From the cell containing the given text, extract its center point as (x, y) coordinate. 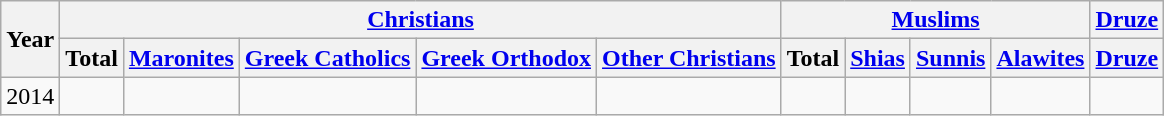
Maronites (181, 58)
Other Christians (690, 58)
Greek Orthodox (506, 58)
Sunnis (950, 58)
Muslims (936, 20)
Year (30, 39)
Shias (878, 58)
2014 (30, 96)
Alawites (1040, 58)
Greek Catholics (328, 58)
Christians (420, 20)
